Scan for the cell matching the given text and deliver its (X, Y) coordinate at center. 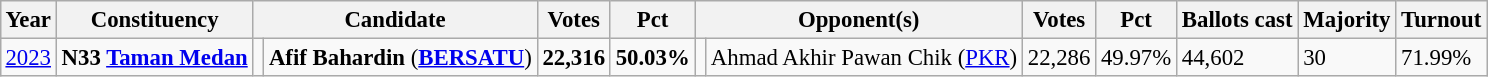
2023 (28, 57)
22,316 (574, 57)
Ahmad Akhir Pawan Chik (PKR) (864, 57)
30 (1347, 57)
44,602 (1238, 57)
50.03% (652, 57)
Constituency (154, 20)
Afif Bahardin (BERSATU) (400, 57)
49.97% (1136, 57)
Majority (1347, 20)
Opponent(s) (858, 20)
Candidate (395, 20)
Year (28, 20)
22,286 (1058, 57)
N33 Taman Medan (154, 57)
Turnout (1442, 20)
Ballots cast (1238, 20)
71.99% (1442, 57)
